Detect which cell encompasses the target text, then output its [x, y] center coordinate. 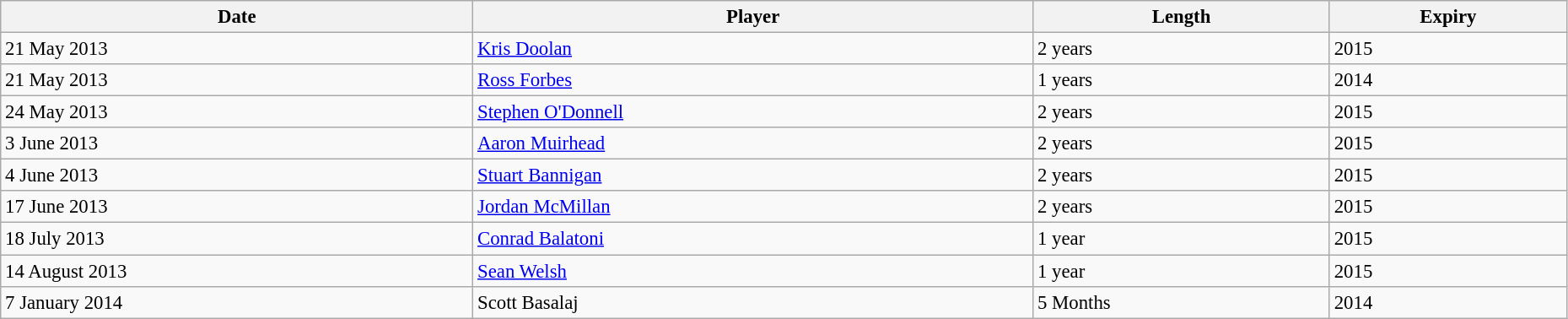
24 May 2013 [237, 112]
1 years [1182, 80]
Scott Basalaj [753, 302]
Player [753, 17]
Jordan McMillan [753, 207]
18 July 2013 [237, 239]
Aaron Muirhead [753, 143]
Stephen O'Donnell [753, 112]
14 August 2013 [237, 271]
Length [1182, 17]
Ross Forbes [753, 80]
5 Months [1182, 302]
Sean Welsh [753, 271]
4 June 2013 [237, 176]
3 June 2013 [237, 143]
Date [237, 17]
Stuart Bannigan [753, 176]
Kris Doolan [753, 49]
7 January 2014 [237, 302]
Expiry [1447, 17]
17 June 2013 [237, 207]
Conrad Balatoni [753, 239]
